Scan for the cell matching the given text and deliver its [x, y] coordinate at center. 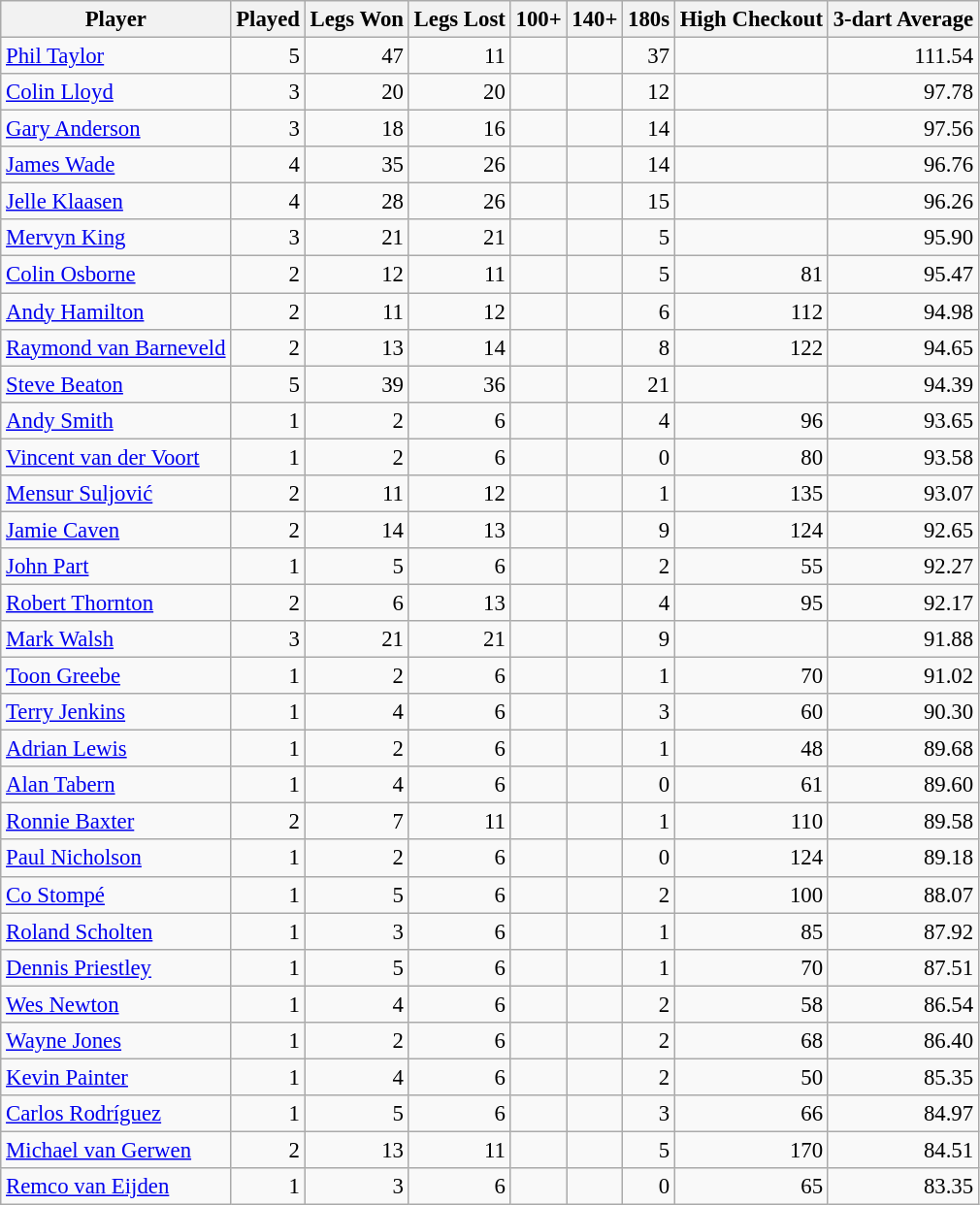
Michael van Gerwen [116, 1150]
47 [357, 56]
60 [751, 712]
140+ [595, 19]
93.58 [902, 457]
18 [357, 129]
John Part [116, 567]
94.39 [902, 384]
Wayne Jones [116, 1041]
89.60 [902, 785]
96.76 [902, 165]
94.65 [902, 347]
Legs Won [357, 19]
89.18 [902, 859]
86.40 [902, 1041]
84.51 [902, 1150]
65 [751, 1187]
92.17 [902, 602]
Colin Lloyd [116, 92]
Ronnie Baxter [116, 822]
Gary Anderson [116, 129]
135 [751, 494]
90.30 [902, 712]
Roland Scholten [116, 931]
Legs Lost [460, 19]
87.51 [902, 967]
Phil Taylor [116, 56]
87.92 [902, 931]
170 [751, 1150]
Player [116, 19]
Colin Osborne [116, 275]
84.97 [902, 1114]
Played [268, 19]
Carlos Rodríguez [116, 1114]
Alan Tabern [116, 785]
Co Stompé [116, 895]
89.58 [902, 822]
91.88 [902, 639]
Terry Jenkins [116, 712]
Vincent van der Voort [116, 457]
100+ [539, 19]
93.65 [902, 420]
Mark Walsh [116, 639]
55 [751, 567]
95.47 [902, 275]
Andy Hamilton [116, 311]
50 [751, 1077]
83.35 [902, 1187]
37 [649, 56]
92.65 [902, 530]
97.56 [902, 129]
Wes Newton [116, 1004]
80 [751, 457]
Jelle Klaasen [116, 202]
Robert Thornton [116, 602]
Raymond van Barneveld [116, 347]
95 [751, 602]
16 [460, 129]
Andy Smith [116, 420]
85 [751, 931]
97.78 [902, 92]
48 [751, 749]
86.54 [902, 1004]
66 [751, 1114]
Paul Nicholson [116, 859]
111.54 [902, 56]
61 [751, 785]
Kevin Painter [116, 1077]
36 [460, 384]
58 [751, 1004]
89.68 [902, 749]
81 [751, 275]
8 [649, 347]
96.26 [902, 202]
100 [751, 895]
Mensur Suljović [116, 494]
92.27 [902, 567]
35 [357, 165]
Adrian Lewis [116, 749]
88.07 [902, 895]
96 [751, 420]
85.35 [902, 1077]
95.90 [902, 238]
7 [357, 822]
94.98 [902, 311]
Remco van Eijden [116, 1187]
28 [357, 202]
110 [751, 822]
91.02 [902, 676]
Steve Beaton [116, 384]
Mervyn King [116, 238]
Dennis Priestley [116, 967]
112 [751, 311]
122 [751, 347]
180s [649, 19]
93.07 [902, 494]
3-dart Average [902, 19]
Toon Greebe [116, 676]
15 [649, 202]
39 [357, 384]
Jamie Caven [116, 530]
68 [751, 1041]
James Wade [116, 165]
High Checkout [751, 19]
